Find where the given text appears and provide that cell's center as [x, y] coordinate. 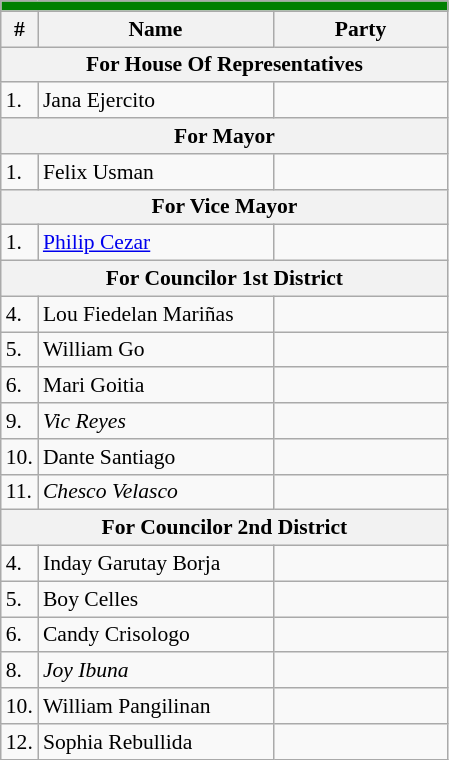
Name [156, 29]
Felix Usman [156, 172]
Sophia Rebullida [156, 742]
For Vice Mayor [224, 207]
# [20, 29]
Joy Ibuna [156, 671]
For Mayor [224, 136]
Boy Celles [156, 599]
William Pangilinan [156, 706]
12. [20, 742]
Party [360, 29]
For Councilor 2nd District [224, 528]
8. [20, 671]
Philip Cezar [156, 243]
11. [20, 492]
Mari Goitia [156, 386]
For House Of Representatives [224, 65]
Dante Santiago [156, 457]
For Councilor 1st District [224, 279]
Vic Reyes [156, 421]
Candy Crisologo [156, 635]
Inday Garutay Borja [156, 564]
Lou Fiedelan Mariñas [156, 314]
9. [20, 421]
Chesco Velasco [156, 492]
William Go [156, 350]
Jana Ejercito [156, 101]
